Find where the given text appears and provide that cell's center as [x, y] coordinate. 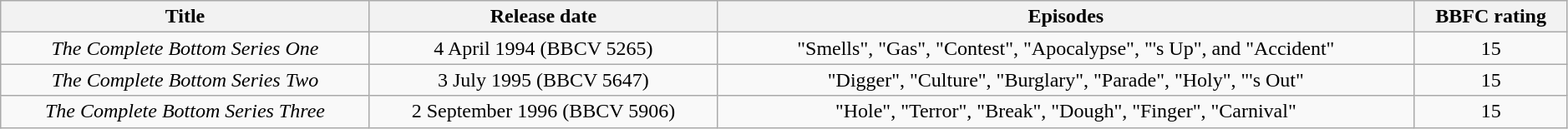
Release date [543, 17]
The Complete Bottom Series Two [185, 80]
Episodes [1066, 17]
"Digger", "Culture", "Burglary", "Parade", "Holy", "'s Out" [1066, 80]
The Complete Bottom Series One [185, 48]
BBFC rating [1490, 17]
2 September 1996 (BBCV 5906) [543, 112]
The Complete Bottom Series Three [185, 112]
Title [185, 17]
4 April 1994 (BBCV 5265) [543, 48]
3 July 1995 (BBCV 5647) [543, 80]
"Hole", "Terror", "Break", "Dough", "Finger", "Carnival" [1066, 112]
"Smells", "Gas", "Contest", "Apocalypse", "'s Up", and "Accident" [1066, 48]
